Output the (X, Y) coordinate of the center of the cell containing the given text.  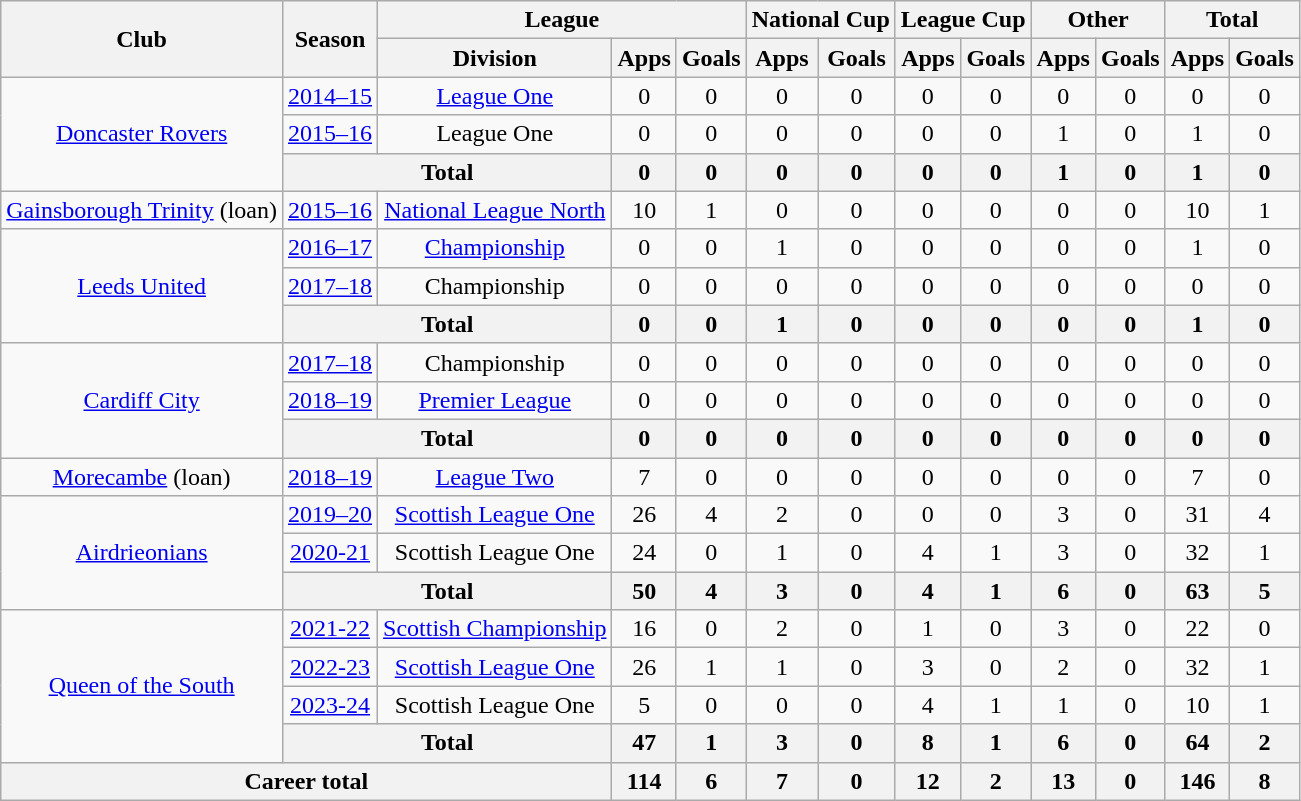
16 (644, 629)
Leeds United (142, 286)
2023-24 (330, 705)
League (562, 20)
2020-21 (330, 553)
2019–20 (330, 515)
Premier League (495, 400)
50 (644, 591)
64 (1197, 743)
Club (142, 39)
Airdrieonians (142, 553)
National Cup (820, 20)
2022-23 (330, 667)
League Cup (963, 20)
Morecambe (loan) (142, 477)
24 (644, 553)
Scottish Championship (495, 629)
Division (495, 58)
146 (1197, 781)
47 (644, 743)
2021-22 (330, 629)
114 (644, 781)
Other (1098, 20)
13 (1063, 781)
31 (1197, 515)
2016–17 (330, 248)
22 (1197, 629)
League Two (495, 477)
12 (928, 781)
Career total (306, 781)
Cardiff City (142, 400)
Queen of the South (142, 686)
63 (1197, 591)
Gainsborough Trinity (loan) (142, 210)
Season (330, 39)
Doncaster Rovers (142, 134)
2014–15 (330, 96)
National League North (495, 210)
